Extract the (X, Y) coordinate from the center of the cell holding the provided text.  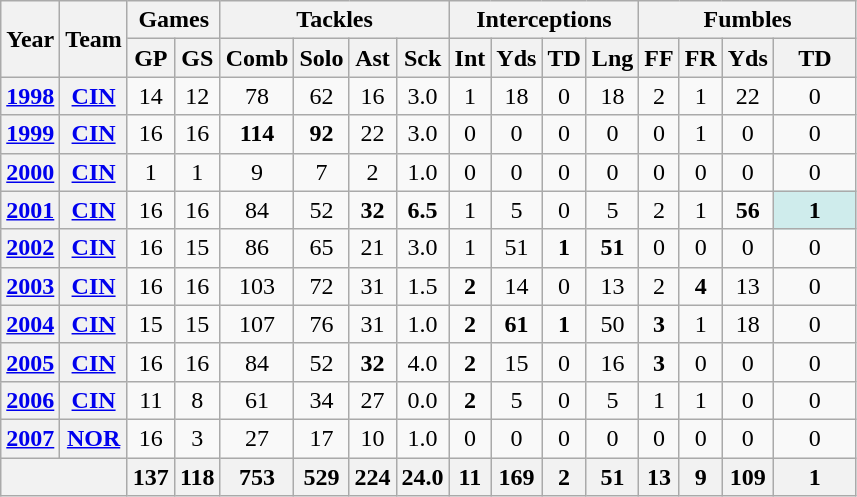
224 (372, 477)
2002 (30, 248)
109 (748, 477)
Solo (322, 58)
86 (257, 248)
2004 (30, 324)
1.5 (422, 286)
24.0 (422, 477)
6.5 (422, 210)
529 (322, 477)
2001 (30, 210)
2000 (30, 172)
Ast (372, 58)
Fumbles (748, 20)
GS (197, 58)
Tackles (334, 20)
FF (659, 58)
1999 (30, 134)
56 (748, 210)
114 (257, 134)
10 (372, 438)
Interceptions (544, 20)
1998 (30, 96)
Sck (422, 58)
62 (322, 96)
2007 (30, 438)
72 (322, 286)
Lng (612, 58)
107 (257, 324)
Comb (257, 58)
169 (516, 477)
2003 (30, 286)
Int (470, 58)
2005 (30, 362)
103 (257, 286)
21 (372, 248)
137 (150, 477)
Games (174, 20)
GP (150, 58)
2006 (30, 400)
92 (322, 134)
4 (700, 286)
50 (612, 324)
NOR (94, 438)
Team (94, 39)
12 (197, 96)
118 (197, 477)
FR (700, 58)
65 (322, 248)
0.0 (422, 400)
17 (322, 438)
Year (30, 39)
4.0 (422, 362)
76 (322, 324)
7 (322, 172)
753 (257, 477)
34 (322, 400)
8 (197, 400)
78 (257, 96)
